Output the (x, y) coordinate of the center of the cell containing the given text.  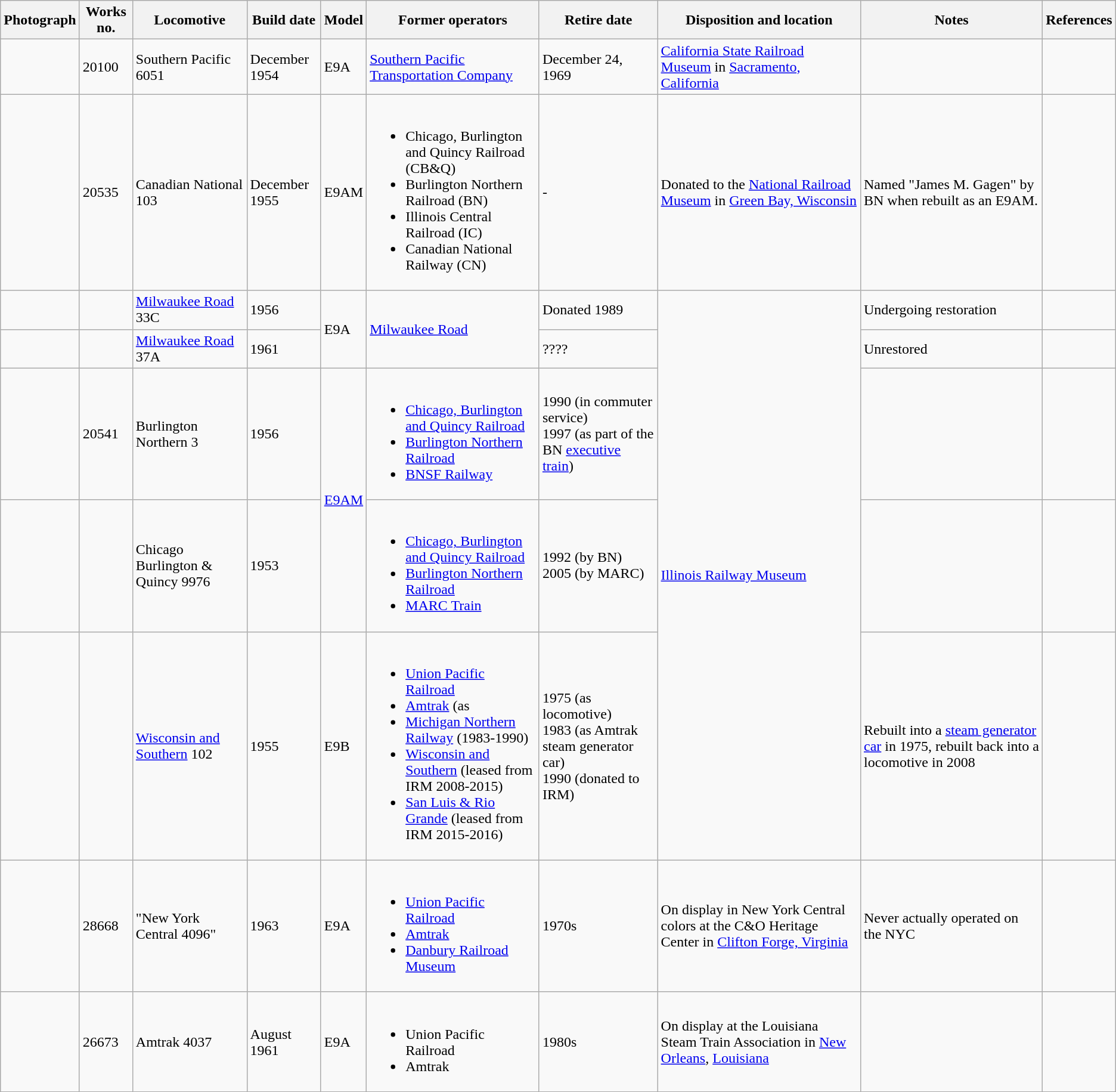
???? (599, 348)
Canadian National 103 (190, 192)
Southern Pacific 6051 (190, 67)
Donated 1989 (599, 310)
Retire date (599, 20)
Wisconsin and Southern 102 (190, 745)
1980s (599, 1041)
1953 (284, 565)
References (1079, 20)
Works no. (106, 20)
Build date (284, 20)
Locomotive (190, 20)
Disposition and location (759, 20)
26673 (106, 1041)
Photograph (40, 20)
Amtrak 4037 (190, 1041)
Southern Pacific Transportation Company (453, 67)
E9B (343, 745)
20541 (106, 434)
Never actually operated on the NYC (951, 926)
Model (343, 20)
Milwaukee Road 33C (190, 310)
Former operators (453, 20)
"New York Central 4096" (190, 926)
December 24, 1969 (599, 67)
Unrestored (951, 348)
On display in New York Central colors at the C&O Heritage Center in Clifton Forge, Virginia (759, 926)
California State Railroad Museum in Sacramento, California (759, 67)
August 1961 (284, 1041)
1992 (by BN)2005 (by MARC) (599, 565)
December 1954 (284, 67)
Donated to the National Railroad Museum in Green Bay, Wisconsin (759, 192)
Rebuilt into a steam generator car in 1975, rebuilt back into a locomotive in 2008 (951, 745)
Named "James M. Gagen" by BN when rebuilt as an E9AM. (951, 192)
20535 (106, 192)
1955 (284, 745)
Chicago, Burlington and Quincy Railroad (CB&Q)Burlington Northern Railroad (BN)Illinois Central Railroad (IC)Canadian National Railway (CN) (453, 192)
1970s (599, 926)
1990 (in commuter service)1997 (as part of the BN executive train) (599, 434)
Chicago, Burlington and Quincy RailroadBurlington Northern RailroadMARC Train (453, 565)
1963 (284, 926)
Notes (951, 20)
28668 (106, 926)
Burlington Northern 3 (190, 434)
December 1955 (284, 192)
Union Pacific RailroadAmtrakDanbury Railroad Museum (453, 926)
- (599, 192)
Union Pacific RailroadAmtrak (453, 1041)
1961 (284, 348)
Illinois Railway Museum (759, 575)
Chicago, Burlington and Quincy RailroadBurlington Northern RailroadBNSF Railway (453, 434)
Milwaukee Road (453, 329)
Milwaukee Road 37A (190, 348)
1975 (as locomotive)1983 (as Amtrak steam generator car)1990 (donated to IRM) (599, 745)
On display at the Louisiana Steam Train Association in New Orleans, Louisiana (759, 1041)
20100 (106, 67)
Chicago Burlington & Quincy 9976 (190, 565)
Undergoing restoration (951, 310)
